Locate the cell with the specified text and output its [X, Y] center coordinate. 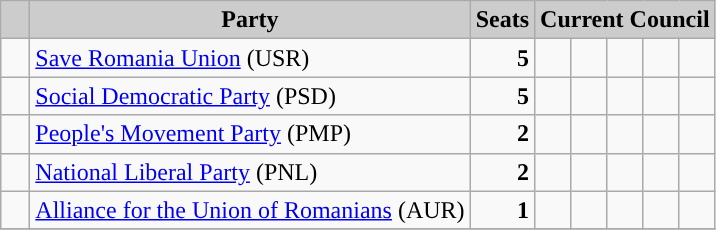
1 [502, 210]
Social Democratic Party (PSD) [250, 96]
National Liberal Party (PNL) [250, 172]
Current Council [626, 20]
People's Movement Party (PMP) [250, 134]
Alliance for the Union of Romanians (AUR) [250, 210]
Seats [502, 20]
Save Romania Union (USR) [250, 58]
Party [250, 20]
